Capture the cell that displays the provided text and extract its [x, y] central coordinate. 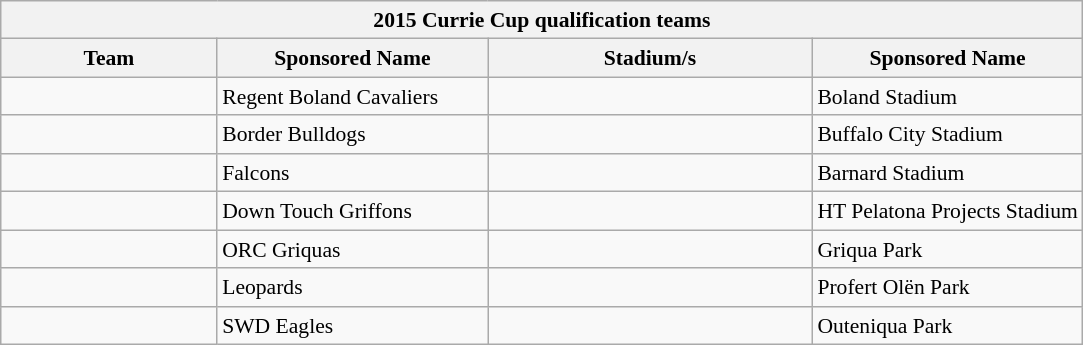
Regent Boland Cavaliers [352, 97]
Falcons [352, 173]
HT Pelatona Projects Stadium [948, 211]
Border Bulldogs [352, 135]
Buffalo City Stadium [948, 135]
Outeniqua Park [948, 326]
Profert Olën Park [948, 288]
Barnard Stadium [948, 173]
Stadium/s [650, 58]
Griqua Park [948, 249]
Team [109, 58]
Leopards [352, 288]
ORC Griquas [352, 249]
2015 Currie Cup qualification teams [542, 20]
SWD Eagles [352, 326]
Boland Stadium [948, 97]
Down Touch Griffons [352, 211]
